Output the [X, Y] coordinate of the center of the cell containing the given text.  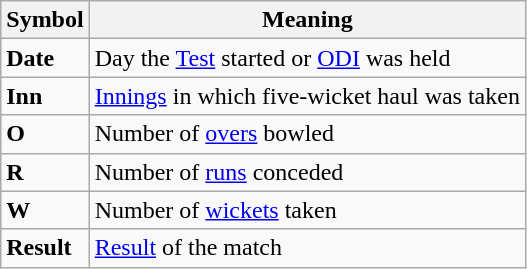
Symbol [45, 20]
Day the Test started or ODI was held [307, 58]
Inn [45, 96]
Number of overs bowled [307, 134]
Number of wickets taken [307, 210]
O [45, 134]
W [45, 210]
Result [45, 248]
Date [45, 58]
Meaning [307, 20]
Result of the match [307, 248]
Innings in which five-wicket haul was taken [307, 96]
R [45, 172]
Number of runs conceded [307, 172]
